Extract the (X, Y) coordinate from the center of the cell holding the provided text.  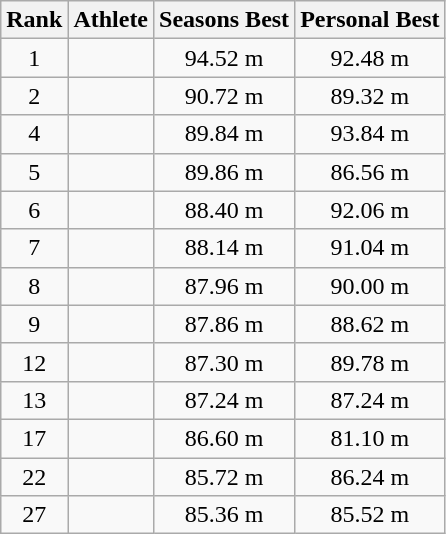
9 (34, 324)
89.84 m (224, 134)
87.30 m (224, 362)
86.56 m (370, 172)
7 (34, 248)
17 (34, 438)
86.24 m (370, 477)
88.62 m (370, 324)
92.06 m (370, 210)
Athlete (111, 20)
93.84 m (370, 134)
91.04 m (370, 248)
85.52 m (370, 515)
13 (34, 400)
87.96 m (224, 286)
90.72 m (224, 96)
94.52 m (224, 58)
4 (34, 134)
12 (34, 362)
6 (34, 210)
27 (34, 515)
90.00 m (370, 286)
89.78 m (370, 362)
89.86 m (224, 172)
88.14 m (224, 248)
92.48 m (370, 58)
Personal Best (370, 20)
85.72 m (224, 477)
1 (34, 58)
22 (34, 477)
8 (34, 286)
85.36 m (224, 515)
2 (34, 96)
86.60 m (224, 438)
Rank (34, 20)
88.40 m (224, 210)
Seasons Best (224, 20)
87.86 m (224, 324)
81.10 m (370, 438)
89.32 m (370, 96)
5 (34, 172)
